Extract the [x, y] coordinate from the center of the cell holding the provided text.  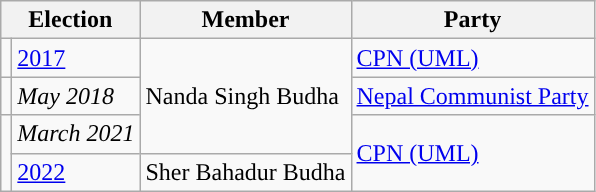
2017 [76, 58]
Nanda Singh Budha [246, 96]
Member [246, 20]
2022 [76, 172]
March 2021 [76, 134]
May 2018 [76, 96]
Sher Bahadur Budha [246, 172]
Party [472, 20]
Election [70, 20]
Nepal Communist Party [472, 96]
